From the cell containing the given text, extract its center point as [X, Y] coordinate. 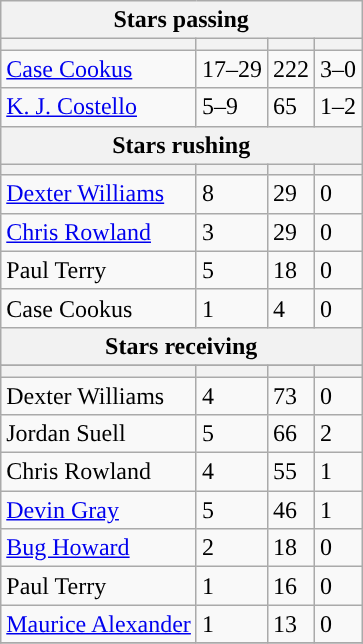
16 [290, 586]
Devin Gray [99, 510]
46 [290, 510]
8 [232, 194]
Maurice Alexander [99, 624]
55 [290, 472]
73 [290, 395]
66 [290, 434]
K. J. Costello [99, 107]
13 [290, 624]
Bug Howard [99, 548]
Stars passing [182, 20]
3 [232, 232]
1–2 [338, 107]
222 [290, 69]
17–29 [232, 69]
Jordan Suell [99, 434]
65 [290, 107]
3–0 [338, 69]
5–9 [232, 107]
Stars rushing [182, 145]
Stars receiving [182, 346]
